Provide the (x, y) coordinate of the cell's center where the given text is located.  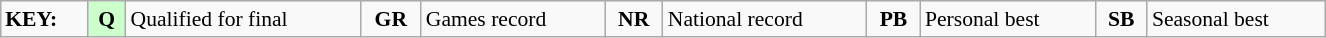
Personal best (1008, 19)
National record (765, 19)
KEY: (44, 19)
GR (391, 19)
Games record (513, 19)
Q (107, 19)
Seasonal best (1236, 19)
NR (634, 19)
SB (1120, 19)
PB (894, 19)
Qualified for final (242, 19)
